Capture the cell that displays the provided text and extract its [X, Y] central coordinate. 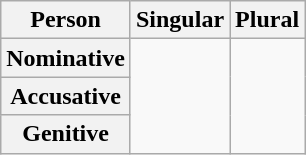
Person [66, 20]
Genitive [66, 134]
Accusative [66, 96]
Singular [180, 20]
Plural [268, 20]
Nominative [66, 58]
